Output the [x, y] coordinate of the center of the cell containing the given text.  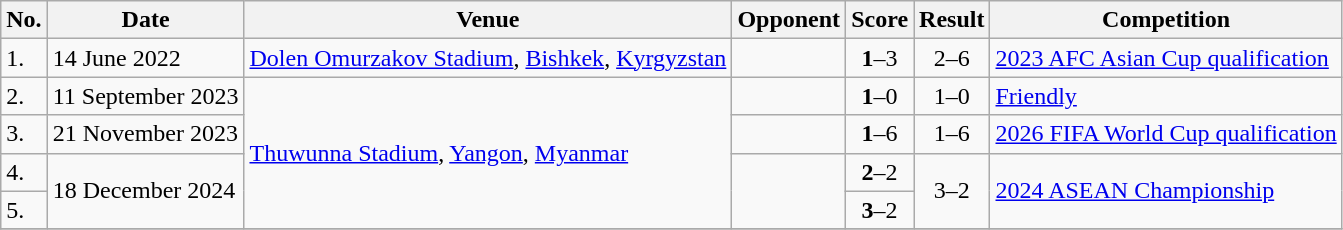
3. [24, 134]
2026 FIFA World Cup qualification [1166, 134]
Dolen Omurzakov Stadium, Bishkek, Kyrgyzstan [488, 58]
18 December 2024 [146, 191]
Friendly [1166, 96]
Opponent [789, 20]
2–6 [952, 58]
Thuwunna Stadium, Yangon, Myanmar [488, 153]
21 November 2023 [146, 134]
No. [24, 20]
11 September 2023 [146, 96]
Competition [1166, 20]
14 June 2022 [146, 58]
Score [880, 20]
Result [952, 20]
1–3 [880, 58]
4. [24, 172]
1. [24, 58]
Date [146, 20]
5. [24, 210]
2024 ASEAN Championship [1166, 191]
2. [24, 96]
Venue [488, 20]
2–2 [880, 172]
2023 AFC Asian Cup qualification [1166, 58]
